Output the [x, y] coordinate of the center of the cell containing the given text.  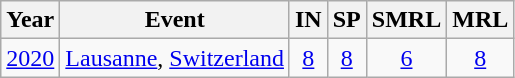
Year [30, 20]
2020 [30, 58]
IN [308, 20]
Event [175, 20]
6 [406, 58]
Lausanne, Switzerland [175, 58]
SP [346, 20]
MRL [480, 20]
SMRL [406, 20]
